Pinpoint the cell where the given text exists, returning its (X, Y) midpoint coordinate. 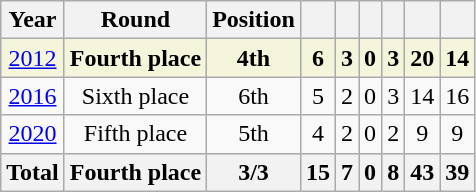
7 (346, 172)
Sixth place (135, 96)
2016 (33, 96)
20 (422, 58)
5th (254, 134)
8 (394, 172)
Fifth place (135, 134)
39 (458, 172)
6 (318, 58)
Year (33, 20)
43 (422, 172)
4th (254, 58)
5 (318, 96)
15 (318, 172)
2012 (33, 58)
6th (254, 96)
16 (458, 96)
3/3 (254, 172)
Position (254, 20)
Total (33, 172)
Round (135, 20)
4 (318, 134)
2020 (33, 134)
